Return the [x, y] coordinate for the center point of the cell that contains the specified text.  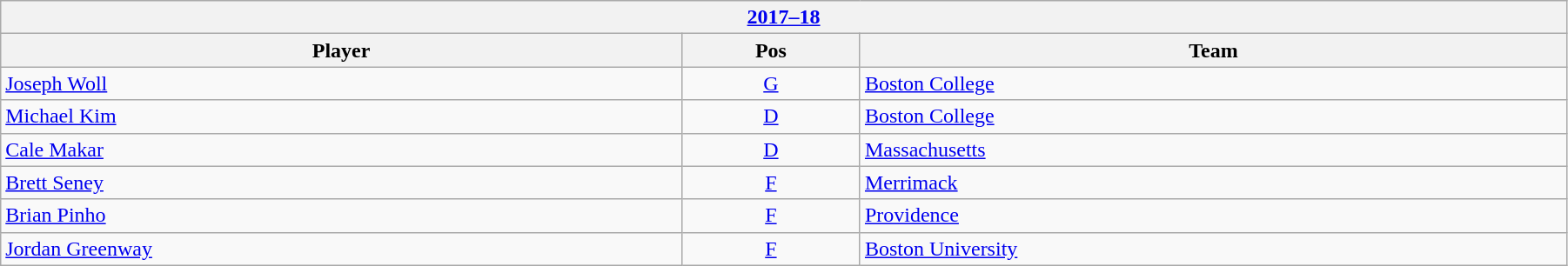
G [771, 83]
2017–18 [784, 17]
Michael Kim [341, 116]
Brett Seney [341, 183]
Joseph Woll [341, 83]
Boston University [1213, 249]
Player [341, 50]
Team [1213, 50]
Pos [771, 50]
Brian Pinho [341, 216]
Merrimack [1213, 183]
Jordan Greenway [341, 249]
Providence [1213, 216]
Massachusetts [1213, 150]
Cale Makar [341, 150]
